Detect which cell encompasses the target text, then output its [x, y] center coordinate. 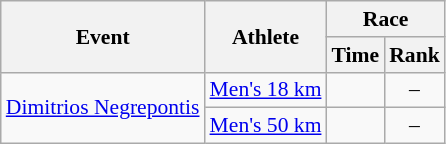
Dimitrios Negrepontis [103, 108]
Men's 50 km [266, 126]
Race [385, 19]
Men's 18 km [266, 90]
Time [355, 55]
Athlete [266, 36]
Event [103, 36]
Rank [414, 55]
